Locate the cell with the specified text and output its (X, Y) center coordinate. 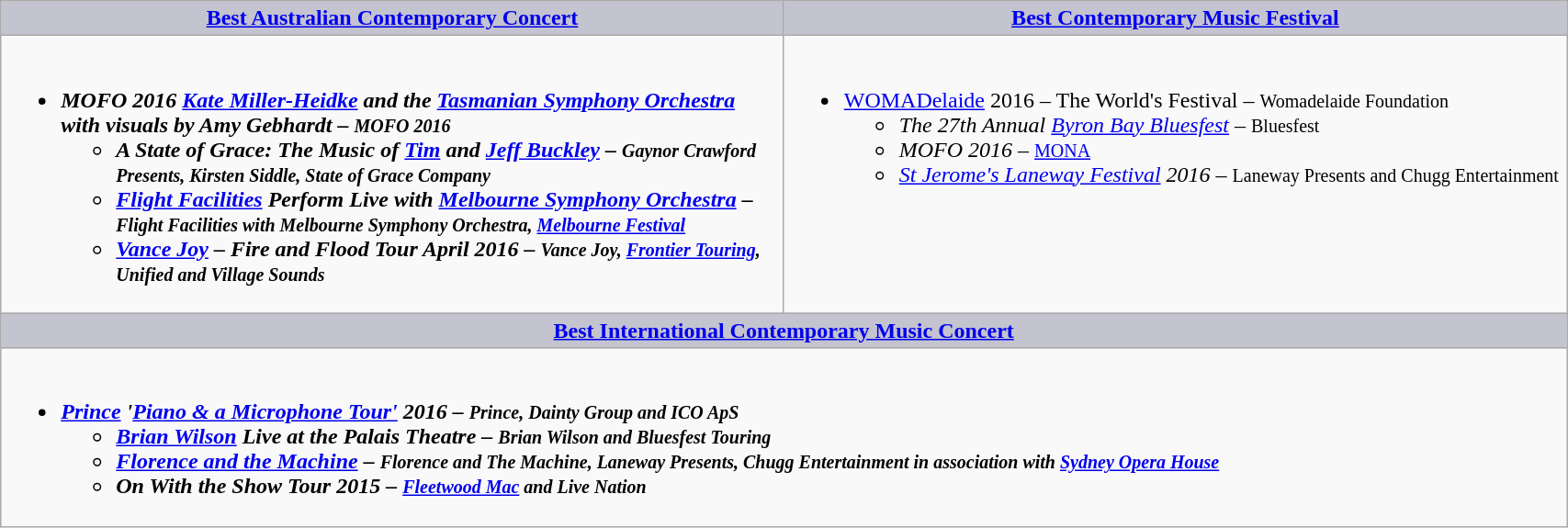
Best Contemporary Music Festival (1175, 18)
Best Australian Contemporary Concert (392, 18)
Best International Contemporary Music Concert (784, 331)
